Capture the cell that displays the provided text and extract its (x, y) central coordinate. 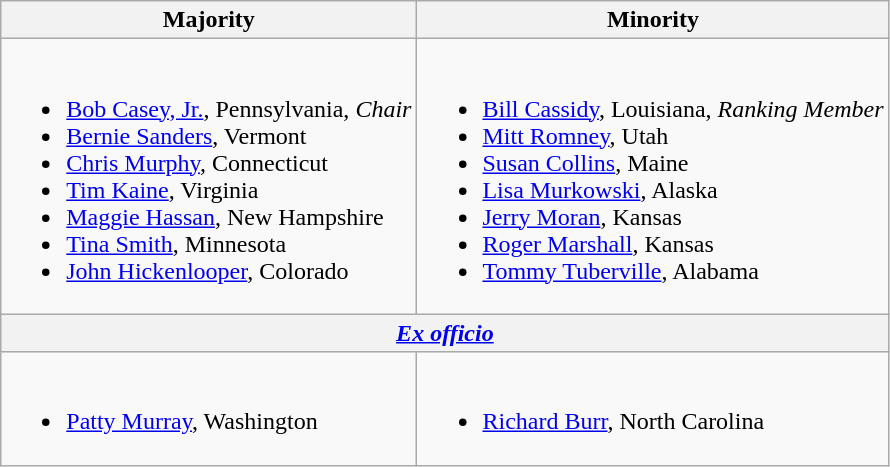
Ex officio (445, 333)
Richard Burr, North Carolina (653, 408)
Patty Murray, Washington (209, 408)
Majority (209, 20)
Minority (653, 20)
